Identify which cell holds the provided text, then report its (x, y) central coordinate. 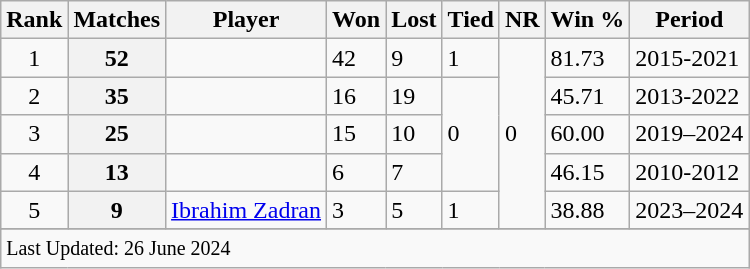
42 (356, 58)
19 (414, 96)
2 (34, 96)
52 (117, 58)
Win % (588, 20)
25 (117, 134)
Period (690, 20)
16 (356, 96)
60.00 (588, 134)
15 (356, 134)
13 (117, 172)
Won (356, 20)
Tied (470, 20)
2023–2024 (690, 210)
2015-2021 (690, 58)
46.15 (588, 172)
81.73 (588, 58)
45.71 (588, 96)
NR (522, 20)
4 (34, 172)
7 (414, 172)
Lost (414, 20)
Rank (34, 20)
10 (414, 134)
Last Updated: 26 June 2024 (375, 248)
Ibrahim Zadran (246, 210)
2010-2012 (690, 172)
2013-2022 (690, 96)
Player (246, 20)
Matches (117, 20)
6 (356, 172)
38.88 (588, 210)
35 (117, 96)
2019–2024 (690, 134)
